Capture the cell that displays the provided text and extract its [x, y] central coordinate. 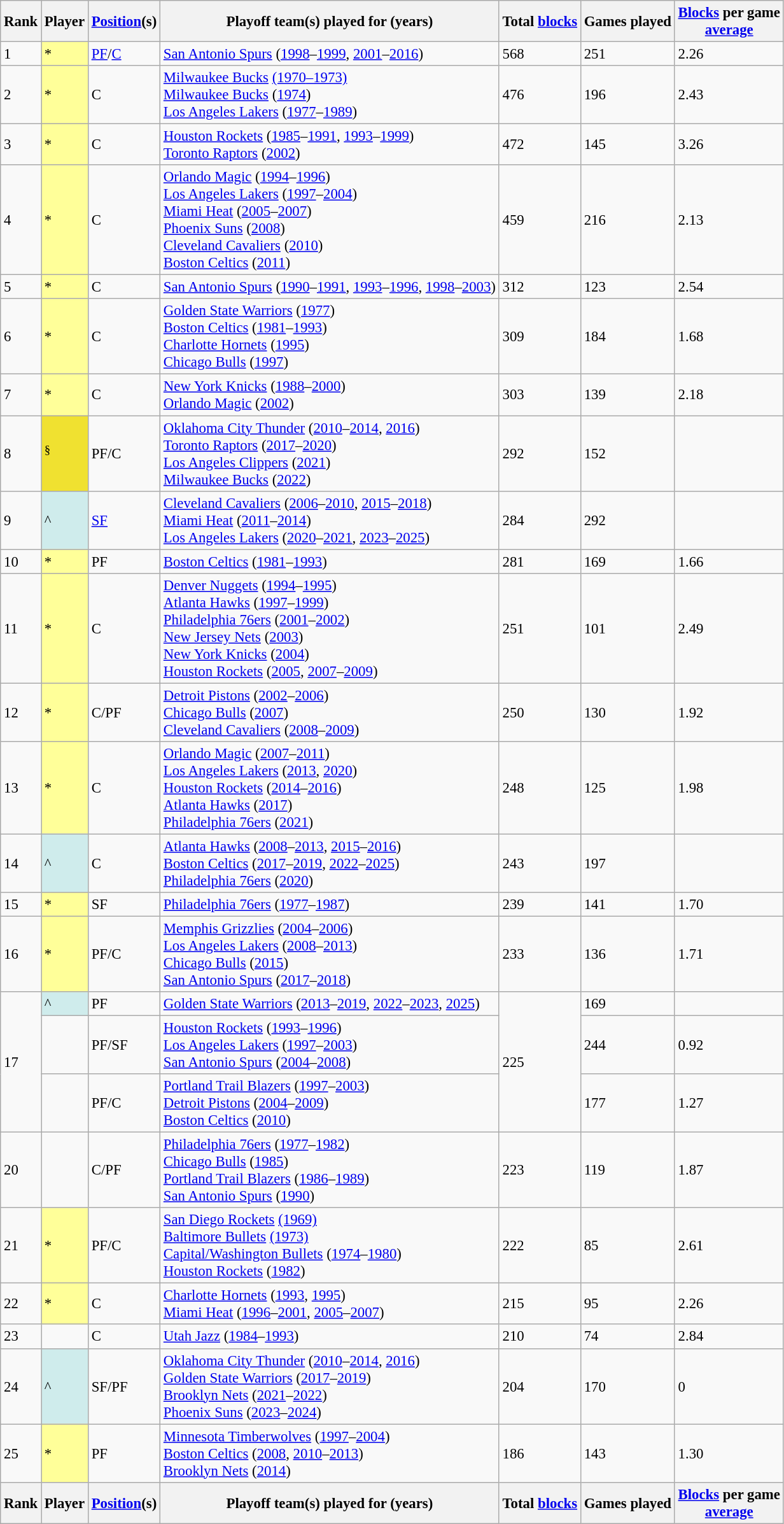
13 [21, 788]
7 [21, 395]
17 [21, 1062]
Atlanta Hawks (2008–2013, 2015–2016)Boston Celtics (2017–2019, 2022–2025)Philadelphia 76ers (2020) [330, 863]
25 [21, 1453]
Golden State Warriors (2013–2019, 2022–2023, 2025) [330, 1004]
1.92 [729, 712]
2.13 [729, 220]
239 [540, 905]
2 [21, 95]
125 [627, 788]
Houston Rockets (1985–1991, 1993–1999)Toronto Raptors (2002) [330, 145]
85 [627, 1245]
Golden State Warriors (1977)Boston Celtics (1981–1993)Charlotte Hornets (1995)Chicago Bulls (1997) [330, 337]
22 [21, 1304]
SF/PF [123, 1386]
16 [21, 954]
Charlotte Hornets (1993, 1995)Miami Heat (1996–2001, 2005–2007) [330, 1304]
§ [65, 453]
139 [627, 395]
Philadelphia 76ers (1977–1987) [330, 905]
23 [21, 1337]
6 [21, 337]
243 [540, 863]
4 [21, 220]
74 [627, 1337]
222 [540, 1245]
5 [21, 287]
210 [540, 1337]
119 [627, 1170]
Portland Trail Blazers (1997–2003)Detroit Pistons (2004–2009)Boston Celtics (2010) [330, 1103]
2.84 [729, 1337]
244 [627, 1045]
Utah Jazz (1984–1993) [330, 1337]
Oklahoma City Thunder (2010–2014, 2016)Toronto Raptors (2017–2020)Los Angeles Clippers (2021)Milwaukee Bucks (2022) [330, 453]
459 [540, 220]
12 [21, 712]
1.30 [729, 1453]
95 [627, 1304]
15 [21, 905]
2.18 [729, 395]
3 [21, 145]
3.26 [729, 145]
2.49 [729, 628]
14 [21, 863]
2.54 [729, 287]
123 [627, 287]
225 [540, 1062]
1.70 [729, 905]
Orlando Magic (2007–2011)Los Angeles Lakers (2013, 2020)Houston Rockets (2014–2016)Atlanta Hawks (2017)Philadelphia 76ers (2021) [330, 788]
281 [540, 561]
568 [540, 54]
24 [21, 1386]
Houston Rockets (1993–1996)Los Angeles Lakers (1997–2003)San Antonio Spurs (2004–2008) [330, 1045]
1 [21, 54]
Detroit Pistons (2002–2006)Chicago Bulls (2007)Cleveland Cavaliers (2008–2009) [330, 712]
Milwaukee Bucks (1970–1973)Milwaukee Bucks (1974)Los Angeles Lakers (1977–1989) [330, 95]
2.43 [729, 95]
472 [540, 145]
0 [729, 1386]
196 [627, 95]
136 [627, 954]
PF/SF [123, 1045]
284 [540, 520]
476 [540, 95]
10 [21, 561]
Cleveland Cavaliers (2006–2010, 2015–2018)Miami Heat (2011–2014)Los Angeles Lakers (2020–2021, 2023–2025) [330, 520]
250 [540, 712]
San Diego Rockets (1969)Baltimore Bullets (1973)Capital/Washington Bullets (1974–1980)Houston Rockets (1982) [330, 1245]
21 [21, 1245]
Memphis Grizzlies (2004–2006)Los Angeles Lakers (2008–2013)Chicago Bulls (2015)San Antonio Spurs (2017–2018) [330, 954]
141 [627, 905]
184 [627, 337]
Minnesota Timberwolves (1997–2004)Boston Celtics (2008, 2010–2013)Brooklyn Nets (2014) [330, 1453]
101 [627, 628]
20 [21, 1170]
233 [540, 954]
177 [627, 1103]
1.27 [729, 1103]
309 [540, 337]
San Antonio Spurs (1990–1991, 1993–1996, 1998–2003) [330, 287]
San Antonio Spurs (1998–1999, 2001–2016) [330, 54]
143 [627, 1453]
303 [540, 395]
215 [540, 1304]
Oklahoma City Thunder (2010–2014, 2016)Golden State Warriors (2017–2019)Brooklyn Nets (2021–2022)Phoenix Suns (2023–2024) [330, 1386]
170 [627, 1386]
312 [540, 287]
186 [540, 1453]
8 [21, 453]
248 [540, 788]
0.92 [729, 1045]
216 [627, 220]
223 [540, 1170]
1.98 [729, 788]
197 [627, 863]
145 [627, 145]
2.61 [729, 1245]
130 [627, 712]
1.71 [729, 954]
Boston Celtics (1981–1993) [330, 561]
11 [21, 628]
1.87 [729, 1170]
9 [21, 520]
1.68 [729, 337]
New York Knicks (1988–2000)Orlando Magic (2002) [330, 395]
Philadelphia 76ers (1977–1982)Chicago Bulls (1985)Portland Trail Blazers (1986–1989)San Antonio Spurs (1990) [330, 1170]
204 [540, 1386]
Orlando Magic (1994–1996)Los Angeles Lakers (1997–2004)Miami Heat (2005–2007)Phoenix Suns (2008)Cleveland Cavaliers (2010)Boston Celtics (2011) [330, 220]
1.66 [729, 561]
152 [627, 453]
